Scan for the cell matching the given text and deliver its (X, Y) coordinate at center. 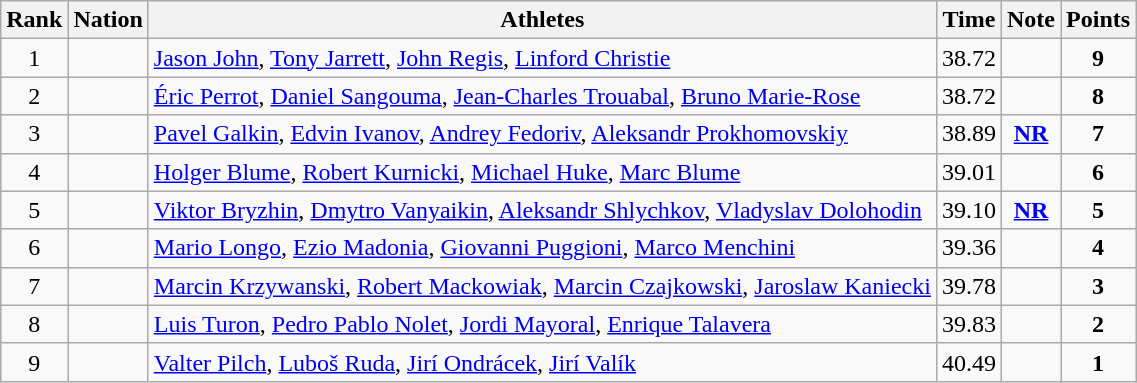
38.89 (968, 134)
Holger Blume, Robert Kurnicki, Michael Huke, Marc Blume (542, 172)
Rank (34, 20)
Mario Longo, Ezio Madonia, Giovanni Puggioni, Marco Menchini (542, 248)
39.01 (968, 172)
Valter Pilch, Luboš Ruda, Jirí Ondrácek, Jirí Valík (542, 362)
39.83 (968, 324)
39.78 (968, 286)
Nation (108, 20)
Note (1032, 20)
Viktor Bryzhin, Dmytro Vanyaikin, Aleksandr Shlychkov, Vladyslav Dolohodin (542, 210)
Marcin Krzywanski, Robert Mackowiak, Marcin Czajkowski, Jaroslaw Kaniecki (542, 286)
Pavel Galkin, Edvin Ivanov, Andrey Fedoriv, Aleksandr Prokhomovskiy (542, 134)
Éric Perrot, Daniel Sangouma, Jean-Charles Trouabal, Bruno Marie-Rose (542, 96)
39.36 (968, 248)
39.10 (968, 210)
Jason John, Tony Jarrett, John Regis, Linford Christie (542, 58)
Athletes (542, 20)
Luis Turon, Pedro Pablo Nolet, Jordi Mayoral, Enrique Talavera (542, 324)
Time (968, 20)
Points (1098, 20)
40.49 (968, 362)
